Provide the (X, Y) coordinate of the cell's center where the given text is located.  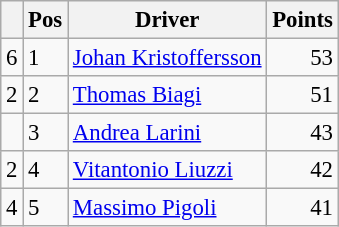
53 (302, 58)
Andrea Larini (168, 133)
1 (46, 58)
5 (46, 208)
51 (302, 95)
6 (12, 58)
43 (302, 133)
Vitantonio Liuzzi (168, 170)
Pos (46, 20)
Thomas Biagi (168, 95)
Massimo Pigoli (168, 208)
Driver (168, 20)
3 (46, 133)
41 (302, 208)
Points (302, 20)
42 (302, 170)
Johan Kristoffersson (168, 58)
